From the cell containing the given text, extract its center point as (x, y) coordinate. 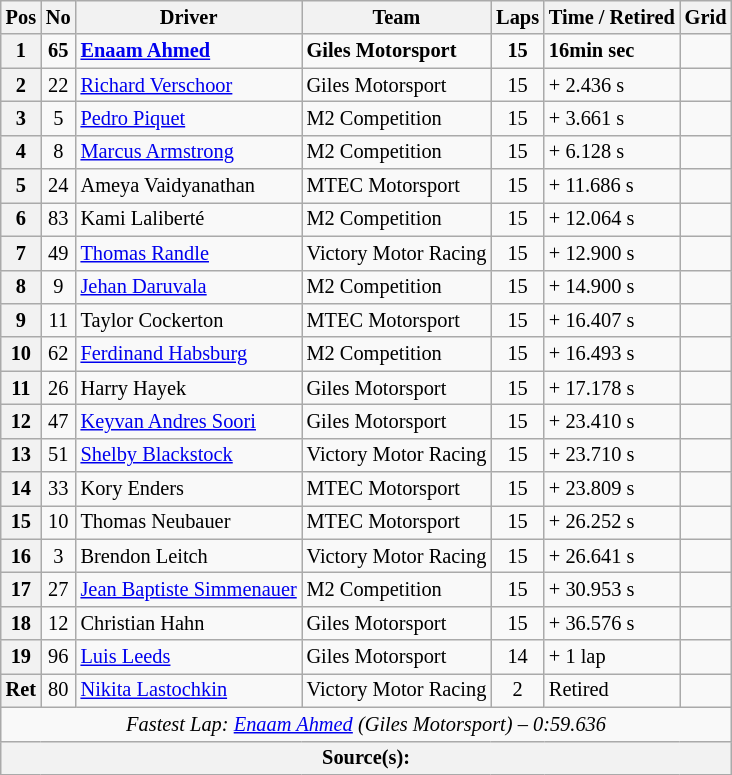
Driver (189, 17)
+ 23.809 s (612, 489)
6 (21, 219)
Jehan Daruvala (189, 287)
33 (58, 489)
Richard Verschoor (189, 85)
+ 23.410 s (612, 421)
83 (58, 219)
+ 2.436 s (612, 85)
+ 16.493 s (612, 354)
+ 26.641 s (612, 556)
26 (58, 388)
+ 36.576 s (612, 623)
Grid (706, 17)
49 (58, 253)
Taylor Cockerton (189, 320)
Fastest Lap: Enaam Ahmed (Giles Motorsport) – 0:59.636 (366, 724)
13 (21, 455)
Shelby Blackstock (189, 455)
Pedro Piquet (189, 118)
Christian Hahn (189, 623)
51 (58, 455)
96 (58, 657)
18 (21, 623)
+ 23.710 s (612, 455)
47 (58, 421)
Keyvan Andres Soori (189, 421)
+ 16.407 s (612, 320)
+ 1 lap (612, 657)
+ 30.953 s (612, 589)
16min sec (612, 51)
Source(s): (366, 758)
Thomas Randle (189, 253)
Thomas Neubauer (189, 522)
Time / Retired (612, 17)
Brendon Leitch (189, 556)
+ 6.128 s (612, 152)
Pos (21, 17)
+ 11.686 s (612, 186)
No (58, 17)
Kami Laliberté (189, 219)
65 (58, 51)
Ret (21, 690)
+ 17.178 s (612, 388)
22 (58, 85)
4 (21, 152)
19 (21, 657)
24 (58, 186)
+ 12.900 s (612, 253)
62 (58, 354)
1 (21, 51)
7 (21, 253)
16 (21, 556)
Ferdinand Habsburg (189, 354)
Jean Baptiste Simmenauer (189, 589)
Ameya Vaidyanathan (189, 186)
Laps (518, 17)
Retired (612, 690)
+ 12.064 s (612, 219)
Nikita Lastochkin (189, 690)
+ 3.661 s (612, 118)
Harry Hayek (189, 388)
Team (397, 17)
Kory Enders (189, 489)
27 (58, 589)
+ 14.900 s (612, 287)
80 (58, 690)
Enaam Ahmed (189, 51)
Marcus Armstrong (189, 152)
+ 26.252 s (612, 522)
17 (21, 589)
Luis Leeds (189, 657)
